Return [X, Y] of the center of cell containing provided text 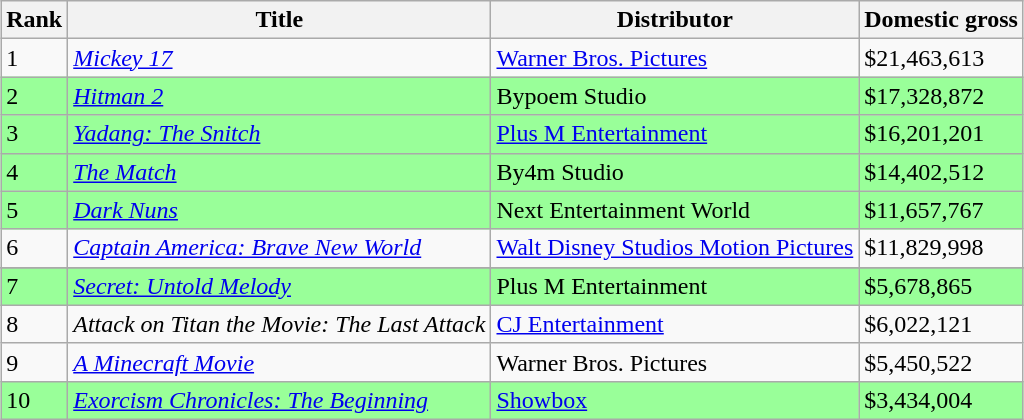
Exorcism Chronicles: The Beginning [280, 400]
$3,434,004 [942, 400]
$5,678,865 [942, 286]
Hitman 2 [280, 96]
Mickey 17 [280, 58]
$11,657,767 [942, 210]
Bypoem Studio [675, 96]
Attack on Titan the Movie: The Last Attack [280, 324]
A Minecraft Movie [280, 362]
Secret: Untold Melody [280, 286]
By4m Studio [675, 172]
$6,022,121 [942, 324]
3 [34, 134]
2 [34, 96]
Domestic gross [942, 20]
Captain America: Brave New World [280, 248]
6 [34, 248]
Dark Nuns [280, 210]
CJ Entertainment [675, 324]
Rank [34, 20]
$14,402,512 [942, 172]
The Match [280, 172]
9 [34, 362]
$17,328,872 [942, 96]
10 [34, 400]
$5,450,522 [942, 362]
Yadang: The Snitch [280, 134]
8 [34, 324]
7 [34, 286]
1 [34, 58]
Distributor [675, 20]
Walt Disney Studios Motion Pictures [675, 248]
5 [34, 210]
Title [280, 20]
Next Entertainment World [675, 210]
$21,463,613 [942, 58]
4 [34, 172]
$16,201,201 [942, 134]
Showbox [675, 400]
$11,829,998 [942, 248]
